Detect which cell encompasses the target text, then output its [X, Y] center coordinate. 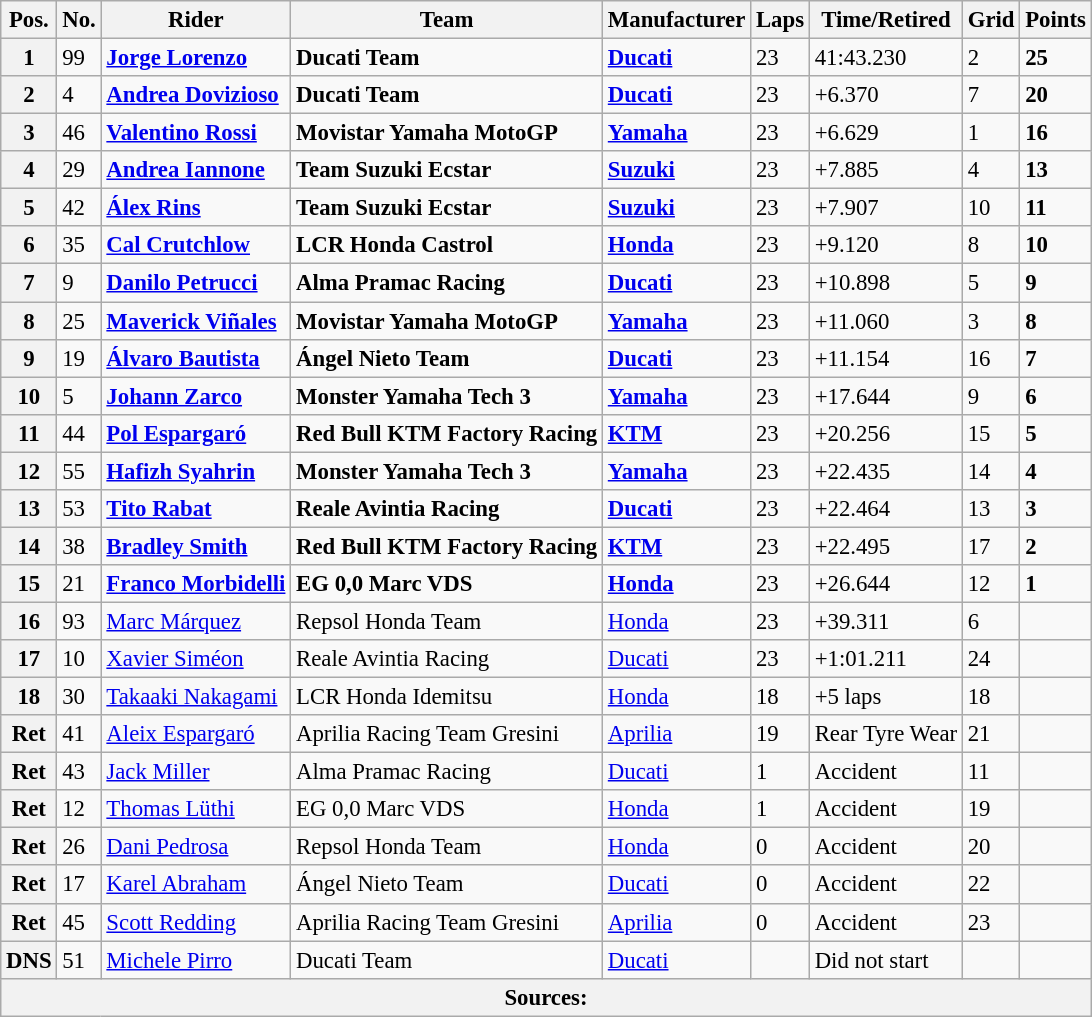
Points [1056, 20]
DNS [29, 960]
+6.370 [886, 95]
26 [79, 847]
Maverick Viñales [196, 321]
Jorge Lorenzo [196, 58]
Marc Márquez [196, 621]
42 [79, 208]
44 [79, 433]
LCR Honda Idemitsu [447, 697]
22 [990, 885]
41 [79, 734]
38 [79, 546]
Bradley Smith [196, 546]
24 [990, 659]
Did not start [886, 960]
No. [79, 20]
Thomas Lüthi [196, 809]
+11.060 [886, 321]
LCR Honda Castrol [447, 245]
+22.495 [886, 546]
+22.435 [886, 471]
Takaaki Nakagami [196, 697]
Grid [990, 20]
+39.311 [886, 621]
29 [79, 170]
Tito Rabat [196, 509]
46 [79, 133]
Xavier Siméon [196, 659]
Franco Morbidelli [196, 584]
Sources: [546, 997]
Cal Crutchlow [196, 245]
+22.464 [886, 509]
+1:01.211 [886, 659]
Andrea Dovizioso [196, 95]
Danilo Petrucci [196, 283]
41:43.230 [886, 58]
Time/Retired [886, 20]
30 [79, 697]
93 [79, 621]
+9.120 [886, 245]
Scott Redding [196, 922]
53 [79, 509]
+26.644 [886, 584]
+7.885 [886, 170]
Álvaro Bautista [196, 358]
Rear Tyre Wear [886, 734]
Jack Miller [196, 772]
Dani Pedrosa [196, 847]
43 [79, 772]
45 [79, 922]
+11.154 [886, 358]
Pol Espargaró [196, 433]
Andrea Iannone [196, 170]
Pos. [29, 20]
+10.898 [886, 283]
Laps [780, 20]
+6.629 [886, 133]
55 [79, 471]
Team [447, 20]
Michele Pirro [196, 960]
+7.907 [886, 208]
99 [79, 58]
Karel Abraham [196, 885]
Hafizh Syahrin [196, 471]
Johann Zarco [196, 396]
Aleix Espargaró [196, 734]
51 [79, 960]
+17.644 [886, 396]
+20.256 [886, 433]
Álex Rins [196, 208]
35 [79, 245]
Rider [196, 20]
Valentino Rossi [196, 133]
Manufacturer [677, 20]
+5 laps [886, 697]
